Provide the [X, Y] coordinate of the cell's center where the given text is located.  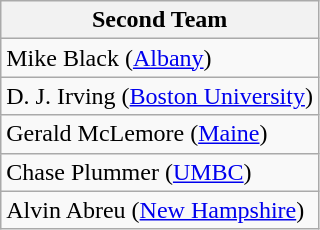
Chase Plummer (UMBC) [160, 172]
Mike Black (Albany) [160, 58]
Second Team [160, 20]
D. J. Irving (Boston University) [160, 96]
Gerald McLemore (Maine) [160, 134]
Alvin Abreu (New Hampshire) [160, 210]
